Find where the given text appears and provide that cell's center as (X, Y) coordinate. 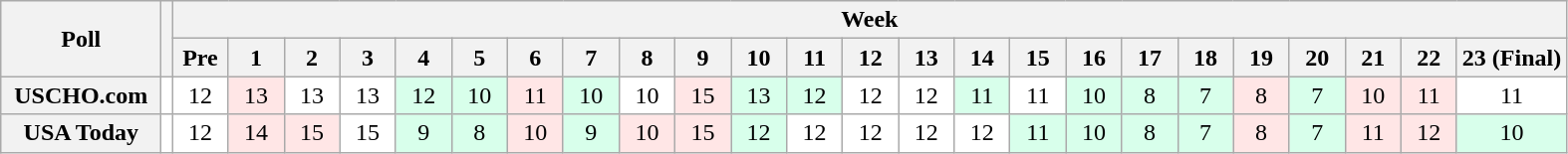
19 (1261, 58)
Pre (200, 58)
5 (479, 58)
Poll (82, 39)
16 (1094, 58)
USA Today (82, 133)
21 (1373, 58)
4 (423, 58)
20 (1317, 58)
23 (Final) (1511, 58)
1 (256, 58)
6 (535, 58)
17 (1150, 58)
2 (312, 58)
3 (368, 58)
18 (1205, 58)
USCHO.com (82, 95)
Week (870, 20)
22 (1429, 58)
